Find where the given text appears and provide that cell's center as (X, Y) coordinate. 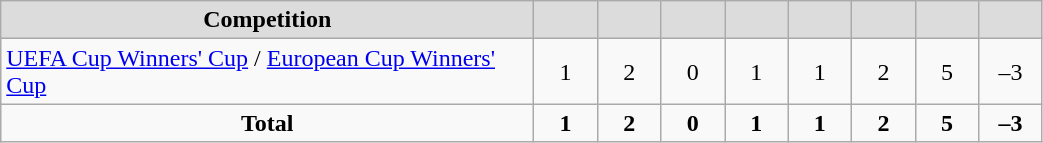
Competition (268, 20)
UEFA Cup Winners' Cup / European Cup Winners' Cup (268, 72)
Total (268, 123)
